For the text-containing cell, return its midpoint in [x, y] coordinate format. 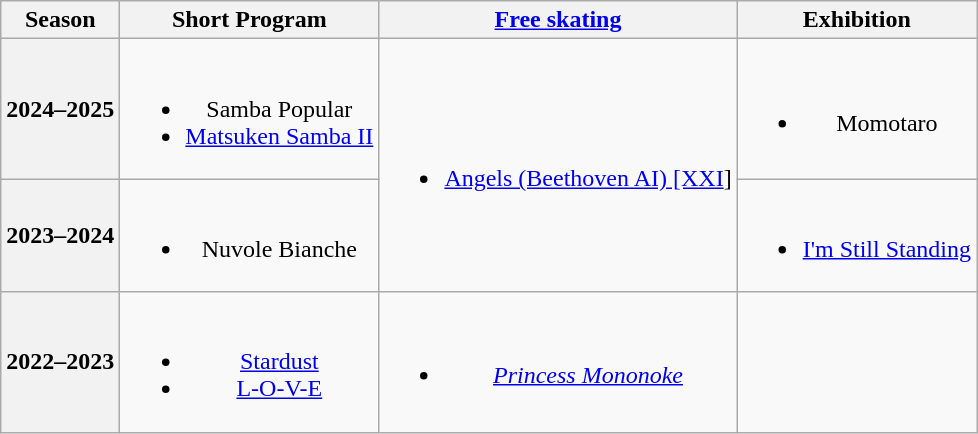
Season [60, 20]
StardustL-O-V-E [250, 362]
2024–2025 [60, 109]
2023–2024 [60, 236]
Free skating [558, 20]
Momotaro [856, 109]
I'm Still Standing [856, 236]
Angels (Beethoven AI) [XXI] [558, 166]
Nuvole Bianche [250, 236]
Exhibition [856, 20]
2022–2023 [60, 362]
Short Program [250, 20]
Samba Popular Matsuken Samba II [250, 109]
Princess Mononoke [558, 362]
